For the text-containing cell, return its midpoint in [X, Y] coordinate format. 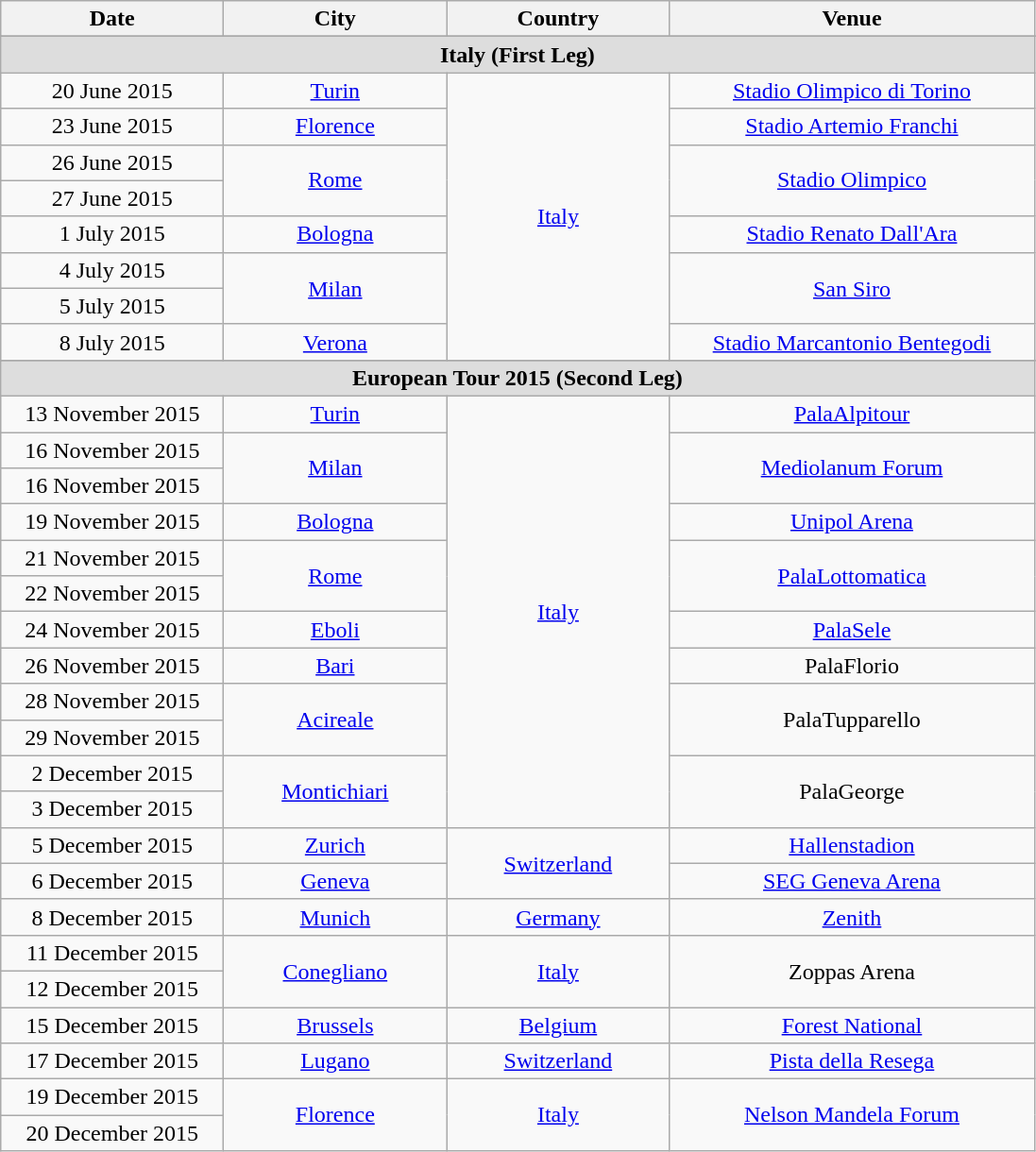
Germany [558, 917]
1 July 2015 [112, 234]
Stadio Olimpico di Torino [852, 91]
11 December 2015 [112, 953]
Brussels [335, 1025]
8 July 2015 [112, 342]
Pista della Resega [852, 1061]
Conegliano [335, 971]
Unipol Arena [852, 522]
SEG Geneva Arena [852, 881]
21 November 2015 [112, 558]
Bari [335, 666]
Stadio Artemio Franchi [852, 127]
15 December 2015 [112, 1025]
Forest National [852, 1025]
5 December 2015 [112, 845]
Acireale [335, 720]
20 December 2015 [112, 1133]
Zenith [852, 917]
23 June 2015 [112, 127]
26 June 2015 [112, 162]
PalaSele [852, 630]
22 November 2015 [112, 594]
Date [112, 19]
4 July 2015 [112, 270]
Zurich [335, 845]
Montichiari [335, 791]
Eboli [335, 630]
29 November 2015 [112, 737]
3 December 2015 [112, 809]
20 June 2015 [112, 91]
13 November 2015 [112, 414]
12 December 2015 [112, 989]
Stadio Renato Dall'Ara [852, 234]
24 November 2015 [112, 630]
City [335, 19]
Belgium [558, 1025]
2 December 2015 [112, 773]
Munich [335, 917]
Stadio Marcantonio Bentegodi [852, 342]
19 December 2015 [112, 1097]
PalaTupparello [852, 720]
5 July 2015 [112, 306]
Mediolanum Forum [852, 468]
PalaFlorio [852, 666]
PalaGeorge [852, 791]
Nelson Mandela Forum [852, 1115]
San Siro [852, 288]
European Tour 2015 (Second Leg) [518, 378]
Geneva [335, 881]
Venue [852, 19]
26 November 2015 [112, 666]
Italy (First Leg) [518, 55]
27 June 2015 [112, 198]
6 December 2015 [112, 881]
Country [558, 19]
Verona [335, 342]
17 December 2015 [112, 1061]
PalaAlpitour [852, 414]
PalaLottomatica [852, 576]
Lugano [335, 1061]
Stadio Olimpico [852, 180]
Hallenstadion [852, 845]
8 December 2015 [112, 917]
28 November 2015 [112, 702]
19 November 2015 [112, 522]
Zoppas Arena [852, 971]
